From the cell containing the given text, extract its center point as (X, Y) coordinate. 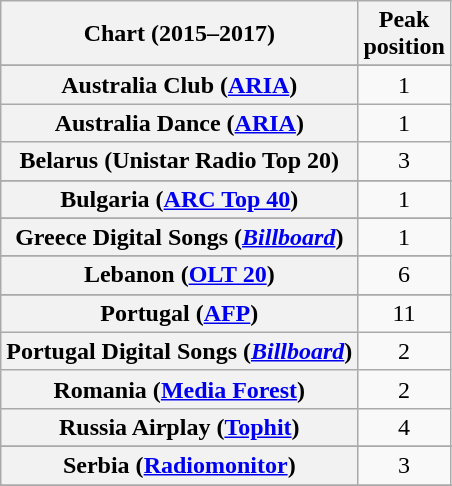
Chart (2015–2017) (180, 34)
4 (404, 427)
Portugal (AFP) (180, 313)
Serbia (Radiomonitor) (180, 465)
Greece Digital Songs (Billboard) (180, 237)
Australia Dance (ARIA) (180, 123)
Australia Club (ARIA) (180, 85)
Lebanon (OLT 20) (180, 275)
Bulgaria (ARC Top 40) (180, 199)
Belarus (Unistar Radio Top 20) (180, 161)
Peakposition (404, 34)
Portugal Digital Songs (Billboard) (180, 351)
6 (404, 275)
Russia Airplay (Tophit) (180, 427)
Romania (Media Forest) (180, 389)
11 (404, 313)
